Capture the cell that displays the provided text and extract its (x, y) central coordinate. 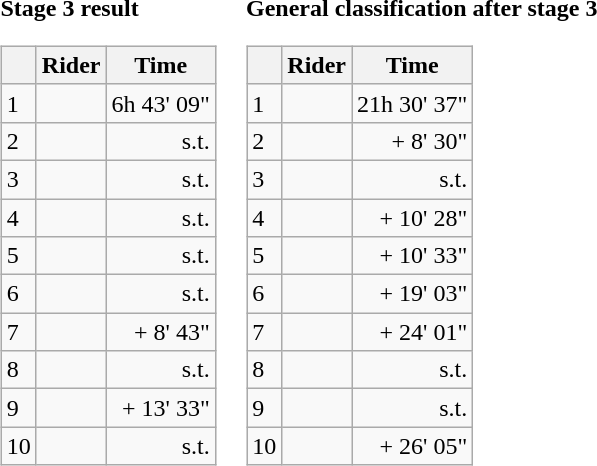
+ 24' 01" (412, 332)
+ 13' 33" (160, 408)
21h 30' 37" (412, 103)
+ 8' 30" (412, 141)
+ 10' 28" (412, 217)
6h 43' 09" (160, 103)
+ 10' 33" (412, 256)
+ 19' 03" (412, 294)
+ 26' 05" (412, 446)
+ 8' 43" (160, 332)
